Pinpoint the cell where the given text exists, returning its [X, Y] midpoint coordinate. 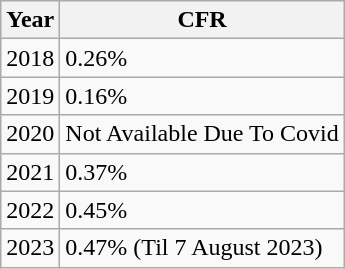
0.37% [202, 172]
2023 [30, 248]
2018 [30, 58]
Year [30, 20]
CFR [202, 20]
0.47% (Til 7 August 2023) [202, 248]
0.16% [202, 96]
2022 [30, 210]
2019 [30, 96]
0.45% [202, 210]
0.26% [202, 58]
Not Available Due To Covid [202, 134]
2020 [30, 134]
2021 [30, 172]
